Extract the [X, Y] coordinate from the center of the cell holding the provided text.  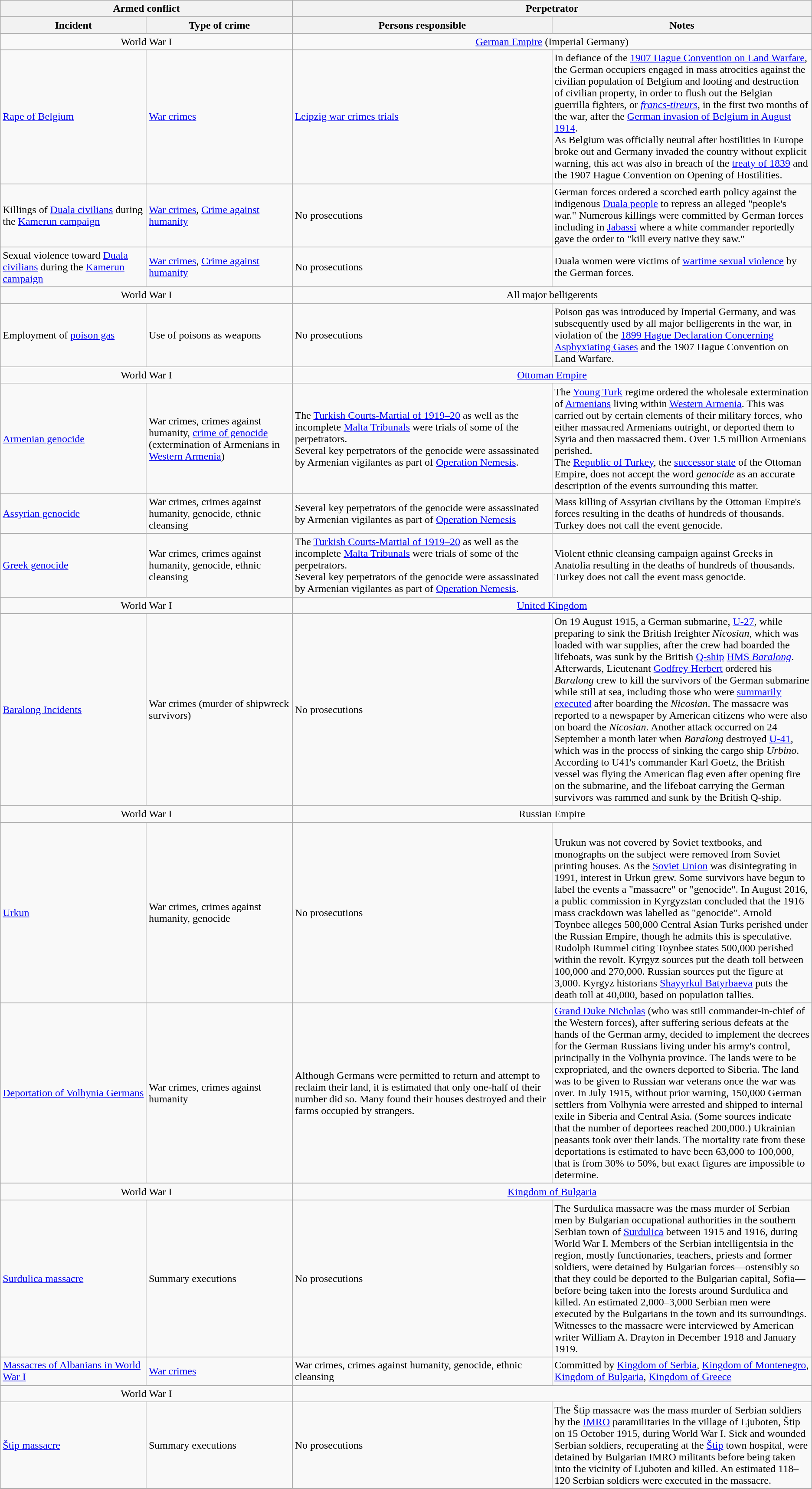
Massacres of Albanians in World War I [74, 1371]
Sexual violence toward Duala civilians during the Kamerun campaign [74, 267]
Notes [682, 25]
War crimes, crimes against humanity [219, 1093]
Armed conflict [147, 9]
Kingdom of Bulgaria [552, 1192]
Russian Empire [552, 814]
Perpetrator [552, 9]
Štip massacre [74, 1445]
Committed by Kingdom of Serbia, Kingdom of Montenegro, Kingdom of Bulgaria, Kingdom of Greece [682, 1371]
Armenian genocide [74, 438]
Baralong Incidents [74, 710]
Type of crime [219, 25]
Greek genocide [74, 565]
Deportation of Volhynia Germans [74, 1093]
Persons responsible [422, 25]
Employment of poison gas [74, 335]
All major belligerents [552, 295]
Several key perpetrators of the genocide were assassinated by Armenian vigilantes as part of Operation Nemesis [422, 513]
Urkun [74, 913]
Incident [74, 25]
Killings of Duala civilians during the Kamerun campaign [74, 215]
German Empire (Imperial Germany) [552, 42]
Leipzig war crimes trials [422, 117]
Ottoman Empire [552, 375]
War crimes (murder of shipwreck survivors) [219, 710]
Assyrian genocide [74, 513]
War crimes, crimes against humanity, crime of genocide (extermination of Armenians in Western Armenia) [219, 438]
Use of poisons as weapons [219, 335]
United Kingdom [552, 605]
Duala women were victims of wartime sexual violence by the German forces. [682, 267]
Surdulica massacre [74, 1279]
War crimes, crimes against humanity, genocide [219, 913]
Rape of Belgium [74, 117]
